Find where the given text appears and provide that cell's center as (x, y) coordinate. 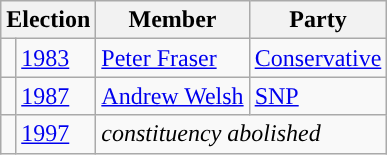
1997 (56, 134)
Andrew Welsh (172, 96)
Member (172, 20)
Conservative (318, 58)
Election (48, 20)
1987 (56, 96)
Party (318, 20)
constituency abolished (242, 134)
Peter Fraser (172, 58)
SNP (318, 96)
1983 (56, 58)
